Provide the [x, y] coordinate of the cell's center where the given text is located.  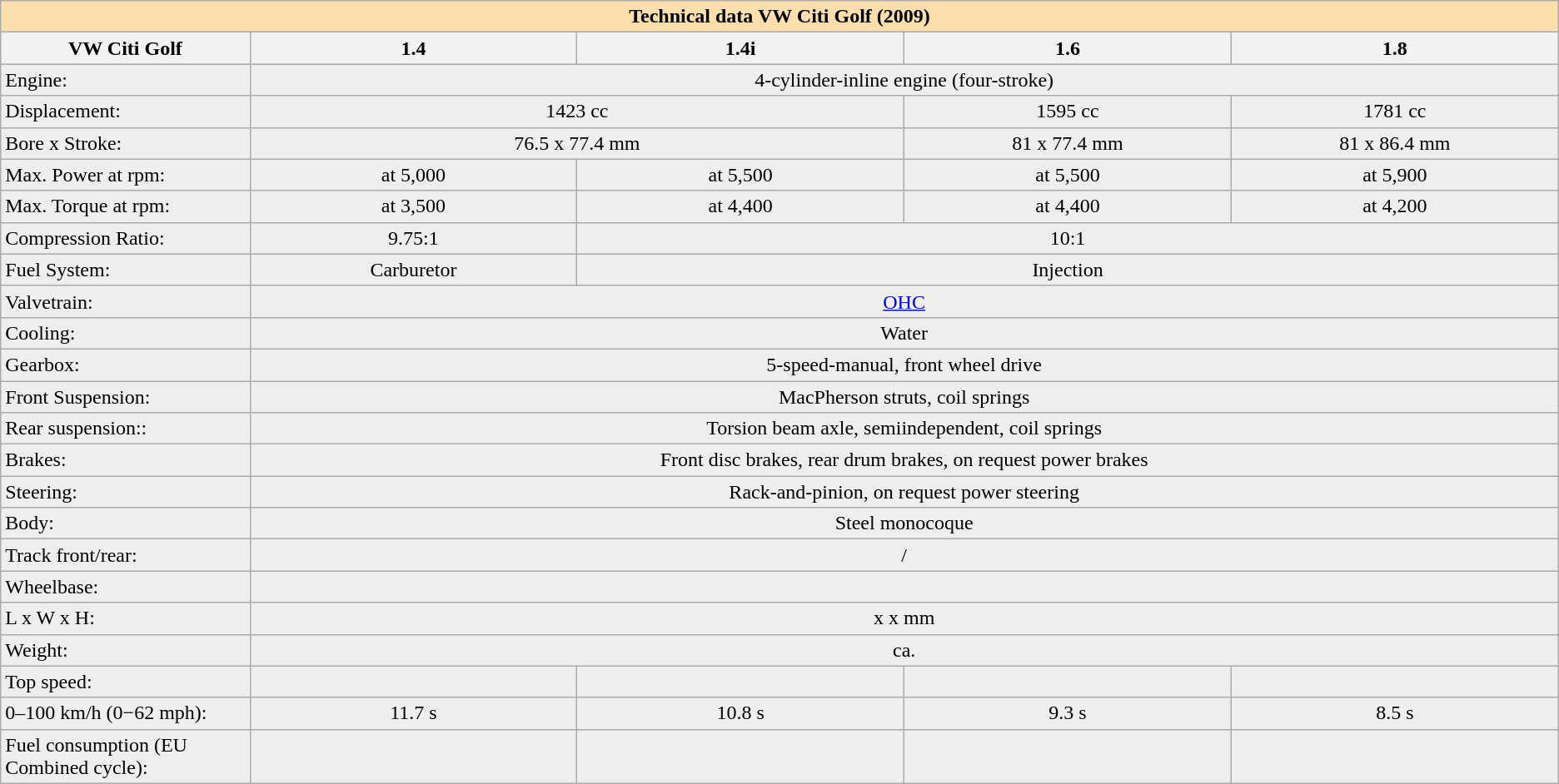
Technical data VW Citi Golf (2009) [779, 17]
Cooling: [125, 333]
10:1 [1068, 238]
VW Citi Golf [125, 48]
76.5 x 77.4 mm [577, 143]
OHC [904, 301]
Carburetor [413, 270]
ca. [904, 650]
Valvetrain: [125, 301]
at 3,500 [413, 206]
1.8 [1394, 48]
at 4,200 [1394, 206]
11.7 s [413, 713]
Steel monocoque [904, 523]
Engine: [125, 80]
at 5,000 [413, 175]
Displacement: [125, 112]
L x W x H: [125, 618]
Front disc brakes, rear drum brakes, on request power brakes [904, 460]
Compression Ratio: [125, 238]
Fuel System: [125, 270]
10.8 s [741, 713]
Top speed: [125, 682]
1781 cc [1394, 112]
Brakes: [125, 460]
Weight: [125, 650]
Bore x Stroke: [125, 143]
1423 cc [577, 112]
1.4 [413, 48]
Rack-and-pinion, on request power steering [904, 492]
Max. Power at rpm: [125, 175]
at 5,900 [1394, 175]
MacPherson struts, coil springs [904, 397]
8.5 s [1394, 713]
5-speed-manual, front wheel drive [904, 365]
Torsion beam axle, semiindependent, coil springs [904, 429]
Body: [125, 523]
1.6 [1068, 48]
1.4i [741, 48]
/ [904, 555]
x x mm [904, 618]
Gearbox: [125, 365]
9.75:1 [413, 238]
81 x 77.4 mm [1068, 143]
Track front/rear: [125, 555]
Max. Torque at rpm: [125, 206]
Injection [1068, 270]
4-cylinder-inline engine (four-stroke) [904, 80]
1595 cc [1068, 112]
Front Suspension: [125, 397]
Water [904, 333]
0–100 km/h (0−62 mph): [125, 713]
Rear suspension:: [125, 429]
Wheelbase: [125, 587]
9.3 s [1068, 713]
Steering: [125, 492]
81 x 86.4 mm [1394, 143]
Fuel consumption (EU Combined cycle): [125, 756]
